Provide the (x, y) coordinate of the cell's center where the given text is located.  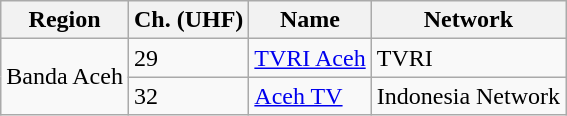
Banda Aceh (65, 77)
Ch. (UHF) (188, 20)
Region (65, 20)
Indonesia Network (468, 96)
32 (188, 96)
Network (468, 20)
29 (188, 58)
Aceh TV (310, 96)
TVRI Aceh (310, 58)
Name (310, 20)
TVRI (468, 58)
